Locate the cell with the specified text and output its [x, y] center coordinate. 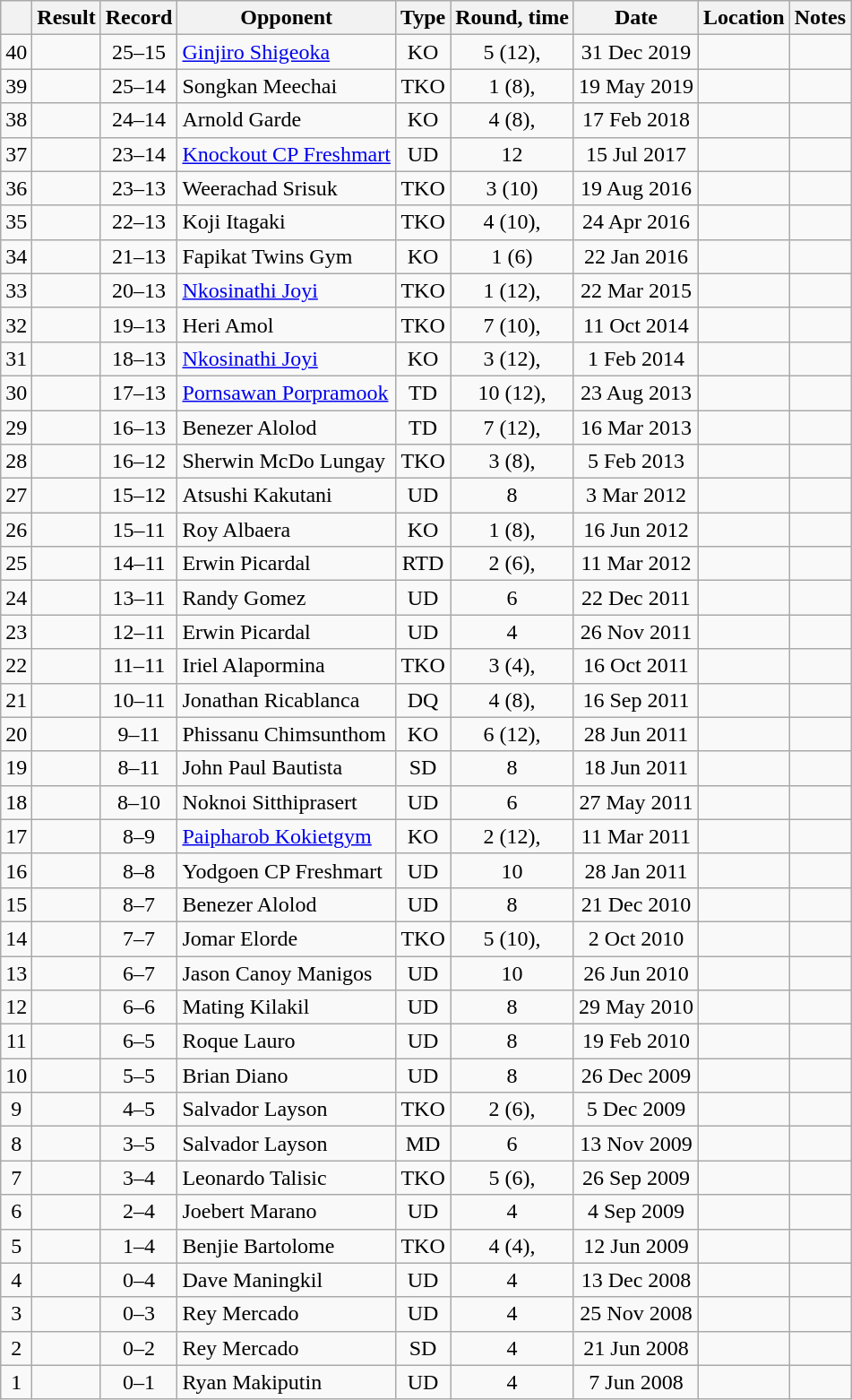
8–7 [139, 904]
Ryan Makiputin [287, 1382]
30 [16, 393]
11–11 [139, 666]
Koji Itagaki [287, 222]
20–13 [139, 290]
Roque Lauro [287, 1041]
26 [16, 530]
22 Jan 2016 [636, 256]
5 Feb 2013 [636, 462]
14 [16, 938]
15–12 [139, 496]
22 [16, 666]
Leonardo Talisic [287, 1178]
5 (12), [512, 52]
0–1 [139, 1382]
16–13 [139, 428]
21–13 [139, 256]
28 Jan 2011 [636, 870]
7 Jun 2008 [636, 1382]
Heri Amol [287, 324]
Joebert Marano [287, 1212]
25 Nov 2008 [636, 1314]
23 [16, 632]
8–9 [139, 836]
Record [139, 18]
Iriel Alapormina [287, 666]
5–5 [139, 1076]
16 Jun 2012 [636, 530]
Songkan Meechai [287, 86]
19–13 [139, 324]
6–6 [139, 1007]
10–11 [139, 700]
DQ [423, 700]
26 Nov 2011 [636, 632]
31 [16, 359]
Type [423, 18]
3–4 [139, 1178]
1–4 [139, 1246]
5 [16, 1246]
9 [16, 1110]
21 Jun 2008 [636, 1348]
Paipharob Kokietgym [287, 836]
17 [16, 836]
0–4 [139, 1280]
3–5 [139, 1144]
6–7 [139, 972]
9–11 [139, 734]
8–11 [139, 768]
15–11 [139, 530]
Atsushi Kakutani [287, 496]
23–14 [139, 154]
33 [16, 290]
3 Mar 2012 [636, 496]
1 (6) [512, 256]
25–15 [139, 52]
32 [16, 324]
17–13 [139, 393]
2–4 [139, 1212]
RTD [423, 564]
3 [16, 1314]
36 [16, 188]
22–13 [139, 222]
Pornsawan Porpramook [287, 393]
7 (10), [512, 324]
6 (12), [512, 734]
Mating Kilakil [287, 1007]
John Paul Bautista [287, 768]
27 [16, 496]
20 [16, 734]
25–14 [139, 86]
7 [16, 1178]
2 Oct 2010 [636, 938]
23 Aug 2013 [636, 393]
Jonathan Ricablanca [287, 700]
28 Jun 2011 [636, 734]
25 [16, 564]
3 (4), [512, 666]
29 [16, 428]
12 Jun 2009 [636, 1246]
34 [16, 256]
26 Jun 2010 [636, 972]
Sherwin McDo Lungay [287, 462]
16 Mar 2013 [636, 428]
27 May 2011 [636, 802]
Benjie Bartolome [287, 1246]
12–11 [139, 632]
11 Mar 2011 [636, 836]
24–14 [139, 120]
3 (10) [512, 188]
Brian Diano [287, 1076]
Result [66, 18]
11 Mar 2012 [636, 564]
18 [16, 802]
21 [16, 700]
18–13 [139, 359]
11 [16, 1041]
Dave Maningkil [287, 1280]
Location [744, 18]
38 [16, 120]
15 Jul 2017 [636, 154]
31 Dec 2019 [636, 52]
37 [16, 154]
23–13 [139, 188]
4–5 [139, 1110]
21 Dec 2010 [636, 904]
Roy Albaera [287, 530]
Jomar Elorde [287, 938]
26 Sep 2009 [636, 1178]
4 Sep 2009 [636, 1212]
Opponent [287, 18]
17 Feb 2018 [636, 120]
Fapikat Twins Gym [287, 256]
16 Sep 2011 [636, 700]
6–5 [139, 1041]
1 Feb 2014 [636, 359]
8–10 [139, 802]
18 Jun 2011 [636, 768]
8–8 [139, 870]
Ginjiro Shigeoka [287, 52]
7–7 [139, 938]
Knockout CP Freshmart [287, 154]
16 Oct 2011 [636, 666]
5 Dec 2009 [636, 1110]
35 [16, 222]
Noknoi Sitthiprasert [287, 802]
Randy Gomez [287, 598]
2 [16, 1348]
16 [16, 870]
Phissanu Chimsunthom [287, 734]
Jason Canoy Manigos [287, 972]
Yodgoen CP Freshmart [287, 870]
1 (12), [512, 290]
Notes [820, 18]
14–11 [139, 564]
Weerachad Srisuk [287, 188]
13 Dec 2008 [636, 1280]
15 [16, 904]
29 May 2010 [636, 1007]
5 (10), [512, 938]
4 (4), [512, 1246]
13 [16, 972]
0–2 [139, 1348]
19 [16, 768]
26 Dec 2009 [636, 1076]
5 (6), [512, 1178]
3 (8), [512, 462]
19 May 2019 [636, 86]
39 [16, 86]
13 Nov 2009 [636, 1144]
Date [636, 18]
28 [16, 462]
0–3 [139, 1314]
7 (12), [512, 428]
22 Dec 2011 [636, 598]
19 Feb 2010 [636, 1041]
40 [16, 52]
3 (12), [512, 359]
1 [16, 1382]
Arnold Garde [287, 120]
22 Mar 2015 [636, 290]
2 (12), [512, 836]
4 (10), [512, 222]
16–12 [139, 462]
13–11 [139, 598]
24 [16, 598]
19 Aug 2016 [636, 188]
10 (12), [512, 393]
MD [423, 1144]
24 Apr 2016 [636, 222]
11 Oct 2014 [636, 324]
Round, time [512, 18]
